Extract the (X, Y) coordinate from the center of the cell holding the provided text.  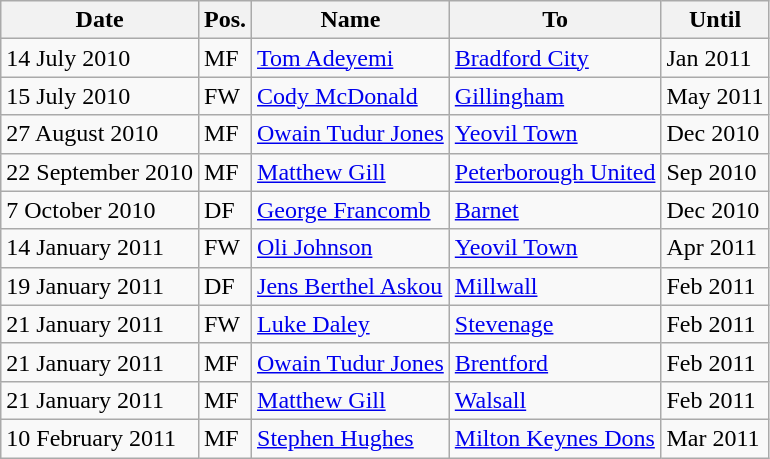
To (555, 20)
Oli Johnson (351, 248)
Luke Daley (351, 324)
15 July 2010 (100, 96)
Barnet (555, 210)
Bradford City (555, 58)
Stephen Hughes (351, 438)
Gillingham (555, 96)
19 January 2011 (100, 286)
Jan 2011 (715, 58)
Tom Adeyemi (351, 58)
Stevenage (555, 324)
Walsall (555, 400)
Apr 2011 (715, 248)
May 2011 (715, 96)
14 January 2011 (100, 248)
Peterborough United (555, 172)
Millwall (555, 286)
Pos. (224, 20)
7 October 2010 (100, 210)
Jens Berthel Askou (351, 286)
Date (100, 20)
Mar 2011 (715, 438)
10 February 2011 (100, 438)
Milton Keynes Dons (555, 438)
Cody McDonald (351, 96)
Name (351, 20)
Brentford (555, 362)
Sep 2010 (715, 172)
22 September 2010 (100, 172)
27 August 2010 (100, 134)
George Francomb (351, 210)
14 July 2010 (100, 58)
Until (715, 20)
